Capture the cell that displays the provided text and extract its (X, Y) central coordinate. 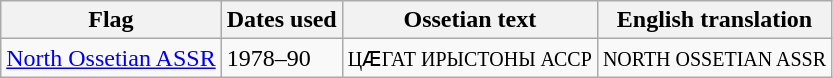
1978–90 (282, 58)
Dates used (282, 20)
NORTH OSSETIAN ASSR (714, 58)
North Ossetian ASSR (111, 58)
English translation (714, 20)
Ossetian text (470, 20)
Flag (111, 20)
ЦӔГАТ ИРЫСТОНЫ АССР (470, 58)
